Scan for the cell matching the given text and deliver its [x, y] coordinate at center. 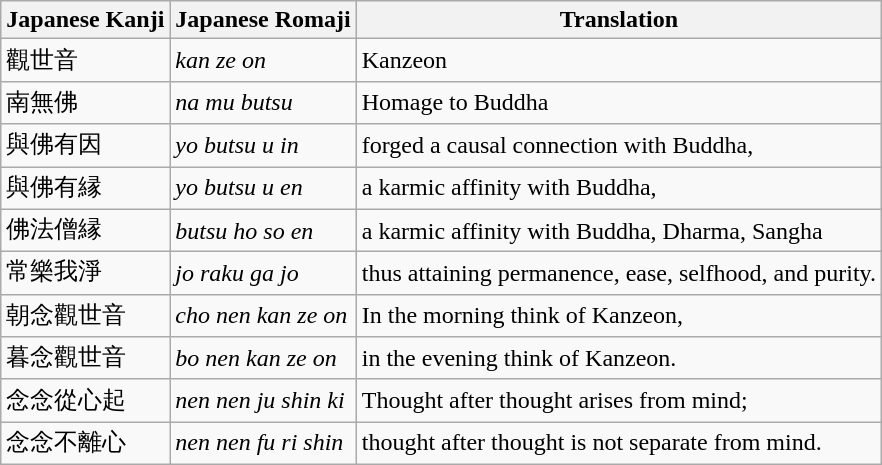
朝念觀世音 [86, 316]
nen nen fu ri shin [263, 444]
Japanese Romaji [263, 20]
yo butsu u in [263, 146]
thus attaining permanence, ease, selfhood, and purity. [618, 274]
bo nen kan ze on [263, 358]
thought after thought is not separate from mind. [618, 444]
Translation [618, 20]
南無佛 [86, 102]
In the morning think of Kanzeon, [618, 316]
yo butsu u en [263, 188]
in the evening think of Kanzeon. [618, 358]
念念不離心 [86, 444]
與佛有因 [86, 146]
nen nen ju shin ki [263, 400]
念念從心起 [86, 400]
常樂我淨 [86, 274]
cho nen kan ze on [263, 316]
a karmic affinity with Buddha, Dharma, Sangha [618, 230]
觀世音 [86, 60]
jo raku ga jo [263, 274]
Thought after thought arises from mind; [618, 400]
Kanzeon [618, 60]
暮念觀世音 [86, 358]
na mu butsu [263, 102]
forged a causal connection with Buddha, [618, 146]
kan ze on [263, 60]
Homage to Buddha [618, 102]
a karmic affinity with Buddha, [618, 188]
butsu ho so en [263, 230]
Japanese Kanji [86, 20]
佛法僧縁 [86, 230]
與佛有縁 [86, 188]
